Output the [x, y] coordinate of the center of the cell containing the given text.  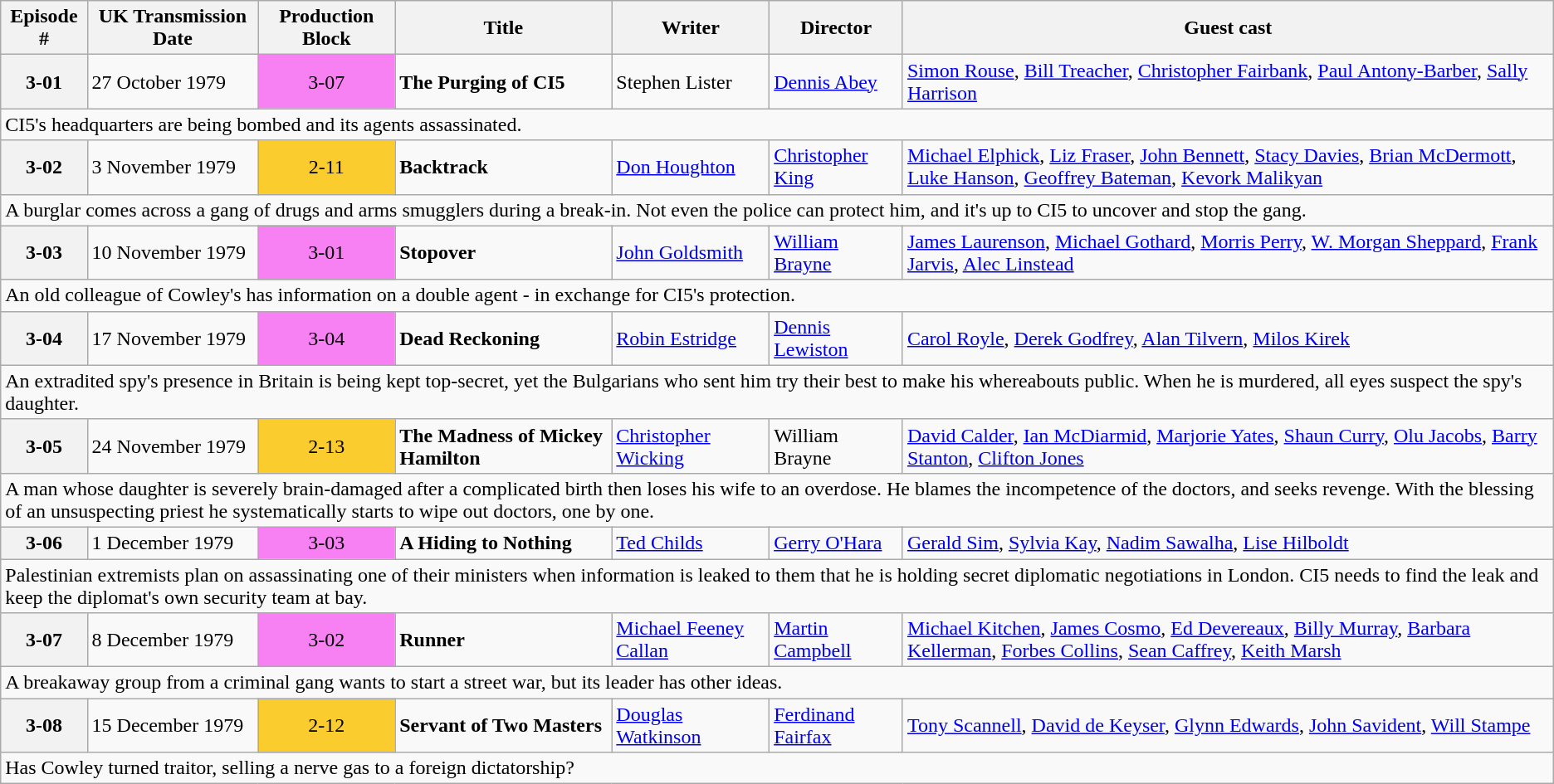
17 November 1979 [173, 338]
A Hiding to Nothing [503, 543]
1 December 1979 [173, 543]
A breakaway group from a criminal gang wants to start a street war, but its leader has other ideas. [777, 683]
James Laurenson, Michael Gothard, Morris Perry, W. Morgan Sheppard, Frank Jarvis, Alec Linstead [1228, 252]
Writer [691, 28]
The Purging of CI5 [503, 81]
Director [837, 28]
David Calder, Ian McDiarmid, Marjorie Yates, Shaun Curry, Olu Jacobs, Barry Stanton, Clifton Jones [1228, 446]
3 November 1979 [173, 168]
Runner [503, 640]
2-11 [327, 168]
An old colleague of Cowley's has information on a double agent - in exchange for CI5's protection. [777, 295]
John Goldsmith [691, 252]
Don Houghton [691, 168]
Christopher King [837, 168]
Simon Rouse, Bill Treacher, Christopher Fairbank, Paul Antony-Barber, Sally Harrison [1228, 81]
Ted Childs [691, 543]
Gerald Sim, Sylvia Kay, Nadim Sawalha, Lise Hilboldt [1228, 543]
Ferdinand Fairfax [837, 725]
Carol Royle, Derek Godfrey, Alan Tilvern, Milos Kirek [1228, 338]
Dead Reckoning [503, 338]
Dennis Abey [837, 81]
Michael Elphick, Liz Fraser, John Bennett, Stacy Davies, Brian McDermott, Luke Hanson, Geoffrey Bateman, Kevork Malikyan [1228, 168]
CI5's headquarters are being bombed and its agents assassinated. [777, 124]
Michael Feeney Callan [691, 640]
Has Cowley turned traitor, selling a nerve gas to a foreign dictatorship? [777, 768]
Gerry O'Hara [837, 543]
24 November 1979 [173, 446]
Stephen Lister [691, 81]
2-12 [327, 725]
Douglas Watkinson [691, 725]
Tony Scannell, David de Keyser, Glynn Edwards, John Savident, Will Stampe [1228, 725]
3-05 [44, 446]
Title [503, 28]
8 December 1979 [173, 640]
Dennis Lewiston [837, 338]
3-08 [44, 725]
Production Block [327, 28]
Martin Campbell [837, 640]
15 December 1979 [173, 725]
The Madness of Mickey Hamilton [503, 446]
UK Transmission Date [173, 28]
Christopher Wicking [691, 446]
Guest cast [1228, 28]
Backtrack [503, 168]
27 October 1979 [173, 81]
10 November 1979 [173, 252]
Stopover [503, 252]
Michael Kitchen, James Cosmo, Ed Devereaux, Billy Murray, Barbara Kellerman, Forbes Collins, Sean Caffrey, Keith Marsh [1228, 640]
Episode # [44, 28]
Servant of Two Masters [503, 725]
2-13 [327, 446]
Robin Estridge [691, 338]
3-06 [44, 543]
